Find where the given text appears and provide that cell's center as [x, y] coordinate. 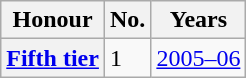
1 [127, 58]
No. [127, 20]
Years [198, 20]
2005–06 [198, 58]
Honour [53, 20]
Fifth tier [53, 58]
